For the text-containing cell, return its midpoint in [X, Y] coordinate format. 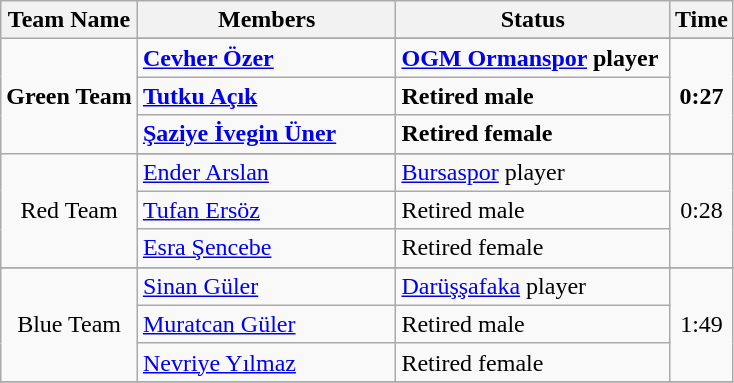
0:28 [701, 210]
Tutku Açık [266, 96]
Şaziye İvegin Üner [266, 134]
Members [266, 20]
0:27 [701, 96]
Blue Team [70, 324]
Red Team [70, 210]
Muratcan Güler [266, 324]
Team Name [70, 20]
OGM Ormanspor player [533, 58]
Tufan Ersöz [266, 210]
Time [701, 20]
Green Team [70, 96]
Sinan Güler [266, 286]
Nevriye Yılmaz [266, 362]
Esra Şencebe [266, 248]
1:49 [701, 324]
Status [533, 20]
Cevher Özer [266, 58]
Darüşşafaka player [533, 286]
Ender Arslan [266, 172]
Bursaspor player [533, 172]
